Find where the given text appears and provide that cell's center as (X, Y) coordinate. 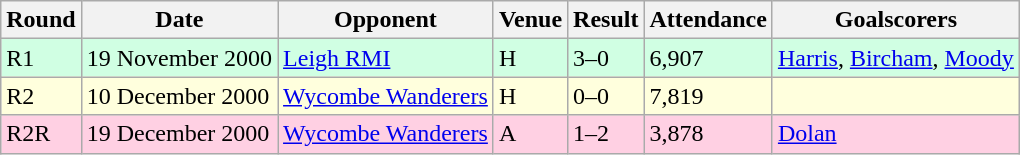
Goalscorers (896, 20)
Date (179, 20)
Venue (530, 20)
R2R (41, 134)
7,819 (708, 96)
Attendance (708, 20)
1–2 (606, 134)
R2 (41, 96)
6,907 (708, 58)
Round (41, 20)
10 December 2000 (179, 96)
Leigh RMI (386, 58)
Result (606, 20)
19 December 2000 (179, 134)
Opponent (386, 20)
R1 (41, 58)
3,878 (708, 134)
0–0 (606, 96)
Harris, Bircham, Moody (896, 58)
A (530, 134)
3–0 (606, 58)
Dolan (896, 134)
19 November 2000 (179, 58)
